Capture the cell that displays the provided text and extract its (X, Y) central coordinate. 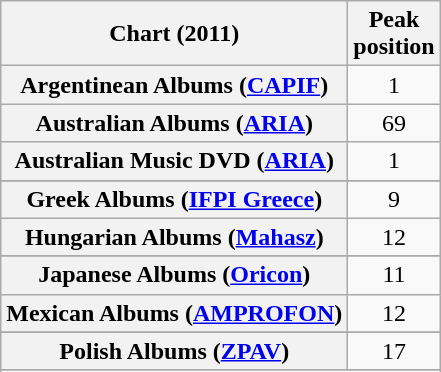
Japanese Albums (Oricon) (174, 275)
17 (394, 351)
Australian Music DVD (ARIA) (174, 161)
69 (394, 123)
9 (394, 199)
Argentinean Albums (CAPIF) (174, 85)
Greek Albums (IFPI Greece) (174, 199)
Australian Albums (ARIA) (174, 123)
11 (394, 275)
Polish Albums (ZPAV) (174, 351)
Hungarian Albums (Mahasz) (174, 237)
Mexican Albums (AMPROFON) (174, 313)
Peakposition (394, 34)
Chart (2011) (174, 34)
